Return [x, y] of the center of cell containing provided text 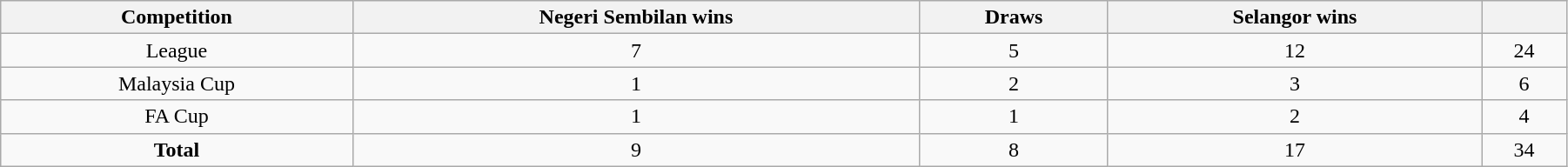
Draws [1015, 17]
Malaysia Cup [177, 83]
Competition [177, 17]
5 [1015, 50]
3 [1295, 83]
24 [1524, 50]
Selangor wins [1295, 17]
12 [1295, 50]
FA Cup [177, 117]
4 [1524, 117]
Negeri Sembilan wins [636, 17]
7 [636, 50]
8 [1015, 150]
Total [177, 150]
9 [636, 150]
34 [1524, 150]
6 [1524, 83]
League [177, 50]
17 [1295, 150]
